For the text-containing cell, return its midpoint in (X, Y) coordinate format. 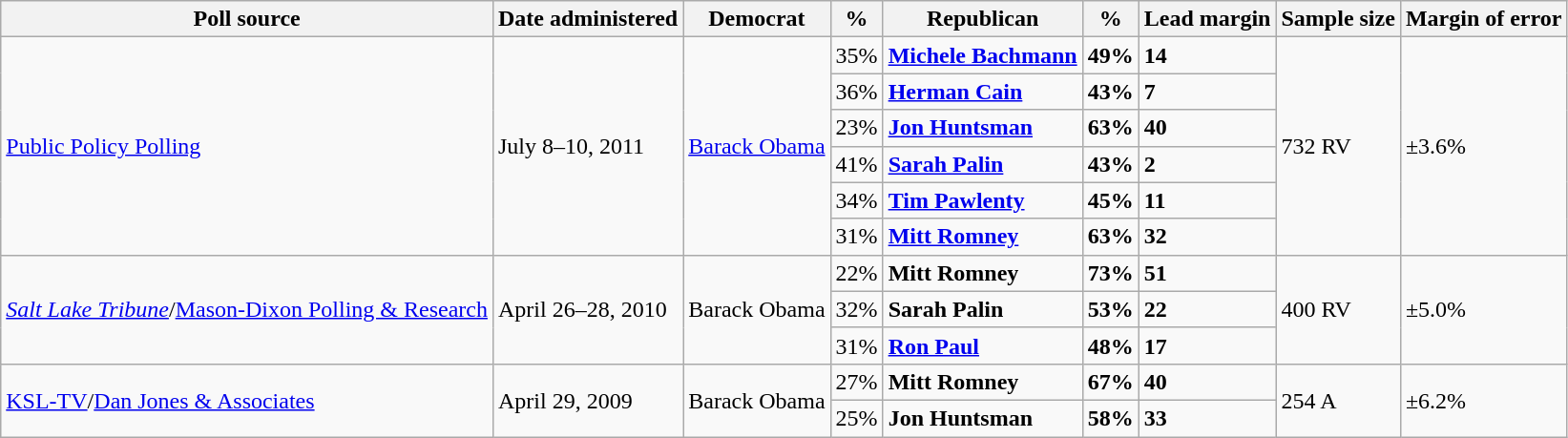
Poll source (247, 19)
32% (857, 309)
51 (1207, 273)
Democrat (757, 19)
32 (1207, 237)
732 RV (1338, 146)
Herman Cain (983, 92)
±6.2% (1483, 400)
53% (1111, 309)
Public Policy Polling (247, 146)
400 RV (1338, 309)
7 (1207, 92)
Ron Paul (983, 345)
48% (1111, 345)
Date administered (588, 19)
April 29, 2009 (588, 400)
Sample size (1338, 19)
33 (1207, 418)
17 (1207, 345)
Margin of error (1483, 19)
11 (1207, 200)
KSL-TV/Dan Jones & Associates (247, 400)
Tim Pawlenty (983, 200)
±5.0% (1483, 309)
22 (1207, 309)
14 (1207, 55)
36% (857, 92)
July 8–10, 2011 (588, 146)
Lead margin (1207, 19)
254 A (1338, 400)
±3.6% (1483, 146)
Salt Lake Tribune/Mason-Dixon Polling & Research (247, 309)
49% (1111, 55)
35% (857, 55)
Michele Bachmann (983, 55)
April 26–28, 2010 (588, 309)
67% (1111, 382)
41% (857, 164)
73% (1111, 273)
23% (857, 128)
25% (857, 418)
Republican (983, 19)
58% (1111, 418)
34% (857, 200)
22% (857, 273)
45% (1111, 200)
2 (1207, 164)
27% (857, 382)
